Identify which cell holds the provided text, then report its (X, Y) central coordinate. 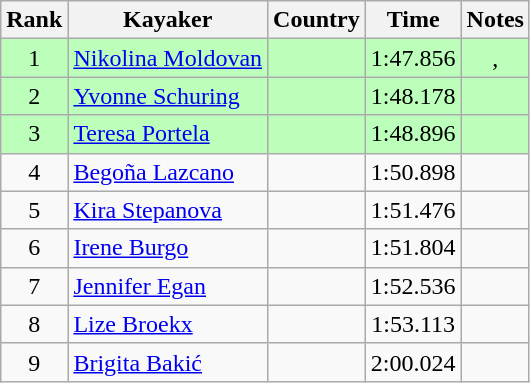
1:51.804 (413, 248)
Nikolina Moldovan (168, 58)
1:52.536 (413, 286)
1 (34, 58)
, (495, 58)
Kira Stepanova (168, 210)
2:00.024 (413, 362)
1:48.178 (413, 96)
Notes (495, 20)
1:48.896 (413, 134)
1:53.113 (413, 324)
Brigita Bakić (168, 362)
Teresa Portela (168, 134)
3 (34, 134)
1:51.476 (413, 210)
9 (34, 362)
Yvonne Schuring (168, 96)
6 (34, 248)
Lize Broekx (168, 324)
Irene Burgo (168, 248)
8 (34, 324)
5 (34, 210)
1:50.898 (413, 172)
2 (34, 96)
Country (317, 20)
Rank (34, 20)
1:47.856 (413, 58)
Kayaker (168, 20)
Time (413, 20)
Begoña Lazcano (168, 172)
4 (34, 172)
7 (34, 286)
Jennifer Egan (168, 286)
